Extract the (x, y) coordinate from the center of the cell holding the provided text.  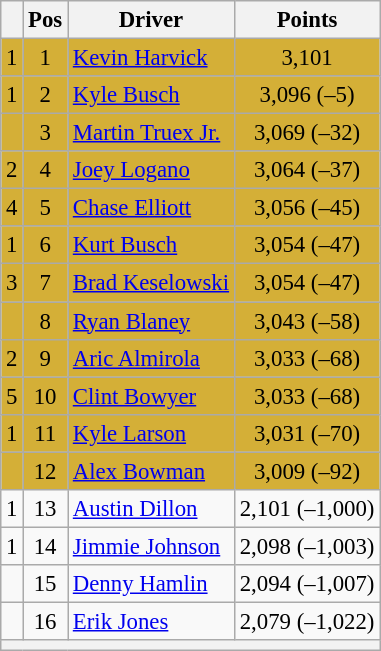
3,069 (–32) (306, 133)
2,079 (–1,022) (306, 621)
Martin Truex Jr. (152, 133)
Clint Bowyer (152, 396)
Kurt Busch (152, 245)
Kevin Harvick (152, 58)
2,101 (–1,000) (306, 509)
Jimmie Johnson (152, 546)
6 (46, 245)
8 (46, 321)
3,101 (306, 58)
3,064 (–37) (306, 170)
Joey Logano (152, 170)
Brad Keselowski (152, 283)
Alex Bowman (152, 471)
Chase Elliott (152, 208)
Pos (46, 20)
Points (306, 20)
3,056 (–45) (306, 208)
3,096 (–5) (306, 95)
Aric Almirola (152, 358)
11 (46, 433)
10 (46, 396)
Kyle Busch (152, 95)
3,009 (–92) (306, 471)
12 (46, 471)
Ryan Blaney (152, 321)
2,098 (–1,003) (306, 546)
2,094 (–1,007) (306, 584)
3,031 (–70) (306, 433)
16 (46, 621)
Denny Hamlin (152, 584)
15 (46, 584)
9 (46, 358)
Driver (152, 20)
13 (46, 509)
Kyle Larson (152, 433)
Austin Dillon (152, 509)
Erik Jones (152, 621)
14 (46, 546)
3,043 (–58) (306, 321)
7 (46, 283)
